For the text-containing cell, return its midpoint in (X, Y) coordinate format. 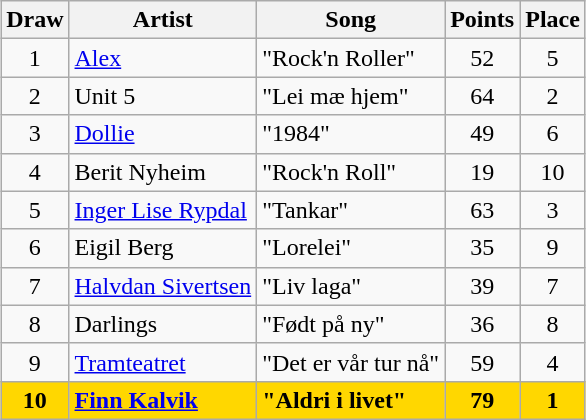
Berit Nyheim (163, 172)
Place (553, 20)
52 (482, 58)
49 (482, 134)
Draw (35, 20)
Darlings (163, 324)
"Det er vår tur nå" (351, 362)
64 (482, 96)
39 (482, 286)
36 (482, 324)
Unit 5 (163, 96)
"Lorelei" (351, 248)
"Liv laga" (351, 286)
Eigil Berg (163, 248)
"Lei mæ hjem" (351, 96)
Artist (163, 20)
Finn Kalvik (163, 400)
Dollie (163, 134)
"Rock'n Roller" (351, 58)
79 (482, 400)
Points (482, 20)
63 (482, 210)
"Rock'n Roll" (351, 172)
"Tankar" (351, 210)
Tramteatret (163, 362)
"1984" (351, 134)
35 (482, 248)
Song (351, 20)
"Aldri i livet" (351, 400)
"Født på ny" (351, 324)
Alex (163, 58)
Inger Lise Rypdal (163, 210)
Halvdan Sivertsen (163, 286)
19 (482, 172)
59 (482, 362)
